Extract the (x, y) coordinate from the center of the cell holding the provided text.  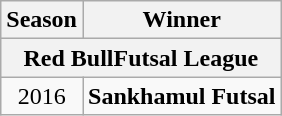
2016 (42, 96)
Red BullFutsal League (141, 58)
Winner (181, 20)
Season (42, 20)
Sankhamul Futsal (181, 96)
